From the cell containing the given text, extract its center point as [X, Y] coordinate. 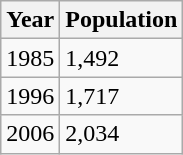
2006 [30, 134]
2,034 [122, 134]
Population [122, 20]
Year [30, 20]
1985 [30, 58]
1,492 [122, 58]
1,717 [122, 96]
1996 [30, 96]
